From the cell containing the given text, extract its center point as (x, y) coordinate. 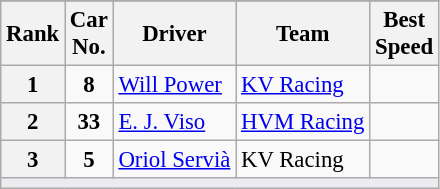
E. J. Viso (174, 122)
HVM Racing (303, 122)
1 (33, 85)
5 (90, 160)
8 (90, 85)
2 (33, 122)
Rank (33, 34)
BestSpeed (404, 34)
Team (303, 34)
Oriol Servià (174, 160)
3 (33, 160)
Will Power (174, 85)
33 (90, 122)
Driver (174, 34)
CarNo. (90, 34)
